Find where the given text appears and provide that cell's center as [x, y] coordinate. 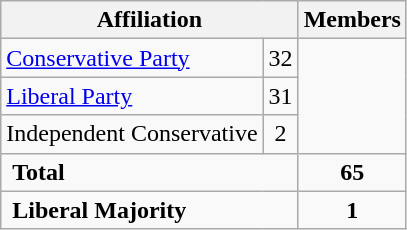
65 [352, 172]
Liberal Party [132, 96]
Independent Conservative [132, 134]
2 [280, 134]
Liberal Majority [150, 210]
Total [150, 172]
Affiliation [150, 20]
Conservative Party [132, 58]
Members [352, 20]
32 [280, 58]
31 [280, 96]
1 [352, 210]
